Capture the cell that displays the provided text and extract its [X, Y] central coordinate. 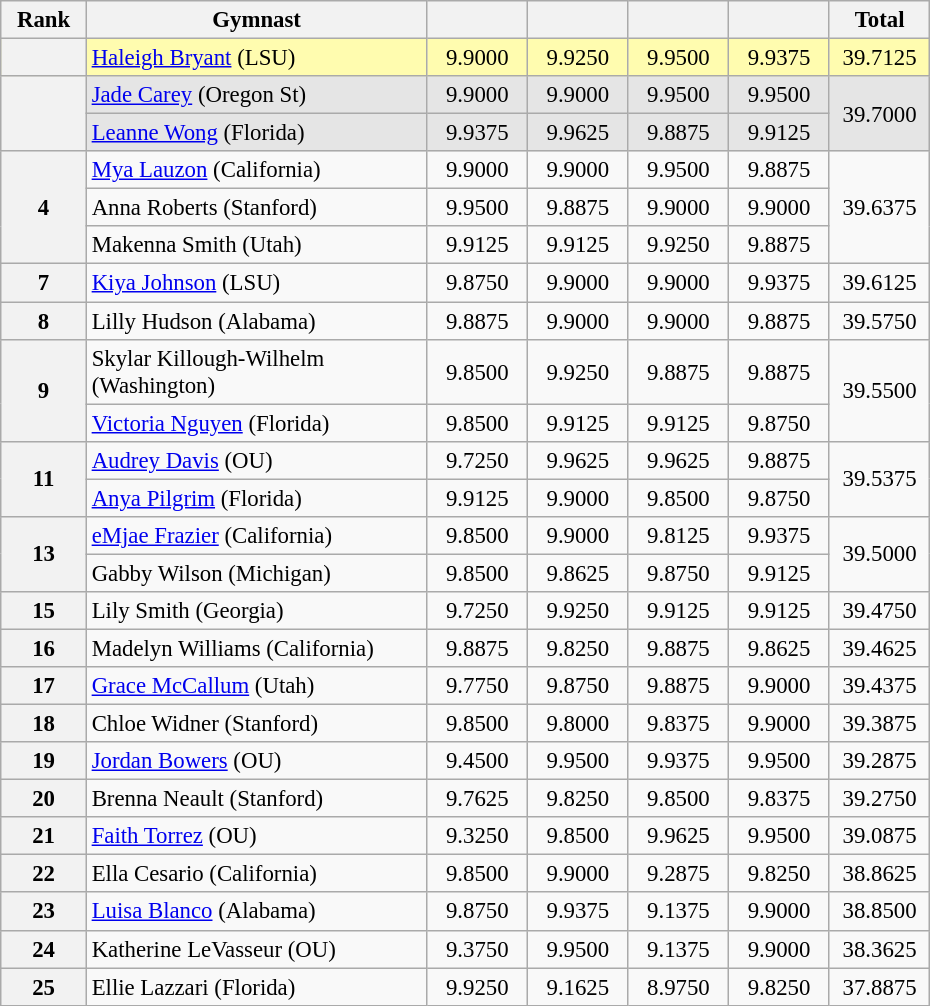
9.7625 [478, 799]
Lily Smith (Georgia) [256, 611]
15 [44, 611]
39.4750 [880, 611]
39.5500 [880, 390]
39.7000 [880, 114]
22 [44, 874]
Luisa Blanco (Alabama) [256, 912]
11 [44, 478]
9 [44, 390]
17 [44, 686]
9.8000 [578, 724]
9.8125 [678, 536]
Haleigh Bryant (LSU) [256, 58]
18 [44, 724]
23 [44, 912]
8 [44, 321]
21 [44, 836]
39.2875 [880, 761]
Anya Pilgrim (Florida) [256, 498]
Gymnast [256, 20]
39.2750 [880, 799]
Lilly Hudson (Alabama) [256, 321]
25 [44, 987]
Rank [44, 20]
38.3625 [880, 949]
Kiya Johnson (LSU) [256, 283]
16 [44, 648]
Mya Lauzon (California) [256, 170]
9.3750 [478, 949]
Total [880, 20]
39.4625 [880, 648]
37.8875 [880, 987]
Katherine LeVasseur (OU) [256, 949]
eMjae Frazier (California) [256, 536]
39.6125 [880, 283]
39.5750 [880, 321]
39.3875 [880, 724]
38.8500 [880, 912]
39.5000 [880, 554]
19 [44, 761]
9.7750 [478, 686]
Chloe Widner (Stanford) [256, 724]
24 [44, 949]
9.2875 [678, 874]
9.1625 [578, 987]
Madelyn Williams (California) [256, 648]
39.6375 [880, 208]
Jade Carey (Oregon St) [256, 95]
Faith Torrez (OU) [256, 836]
4 [44, 208]
13 [44, 554]
39.0875 [880, 836]
Ella Cesario (California) [256, 874]
Skylar Killough-Wilhelm (Washington) [256, 372]
Brenna Neault (Stanford) [256, 799]
Gabby Wilson (Michigan) [256, 573]
Leanne Wong (Florida) [256, 133]
Audrey Davis (OU) [256, 460]
8.9750 [678, 987]
38.8625 [880, 874]
Ellie Lazzari (Florida) [256, 987]
Jordan Bowers (OU) [256, 761]
9.3250 [478, 836]
Makenna Smith (Utah) [256, 245]
20 [44, 799]
39.4375 [880, 686]
39.7125 [880, 58]
Anna Roberts (Stanford) [256, 208]
Grace McCallum (Utah) [256, 686]
7 [44, 283]
Victoria Nguyen (Florida) [256, 423]
39.5375 [880, 478]
9.4500 [478, 761]
